Search for the cell housing the specified text and yield its [x, y] center coordinate. 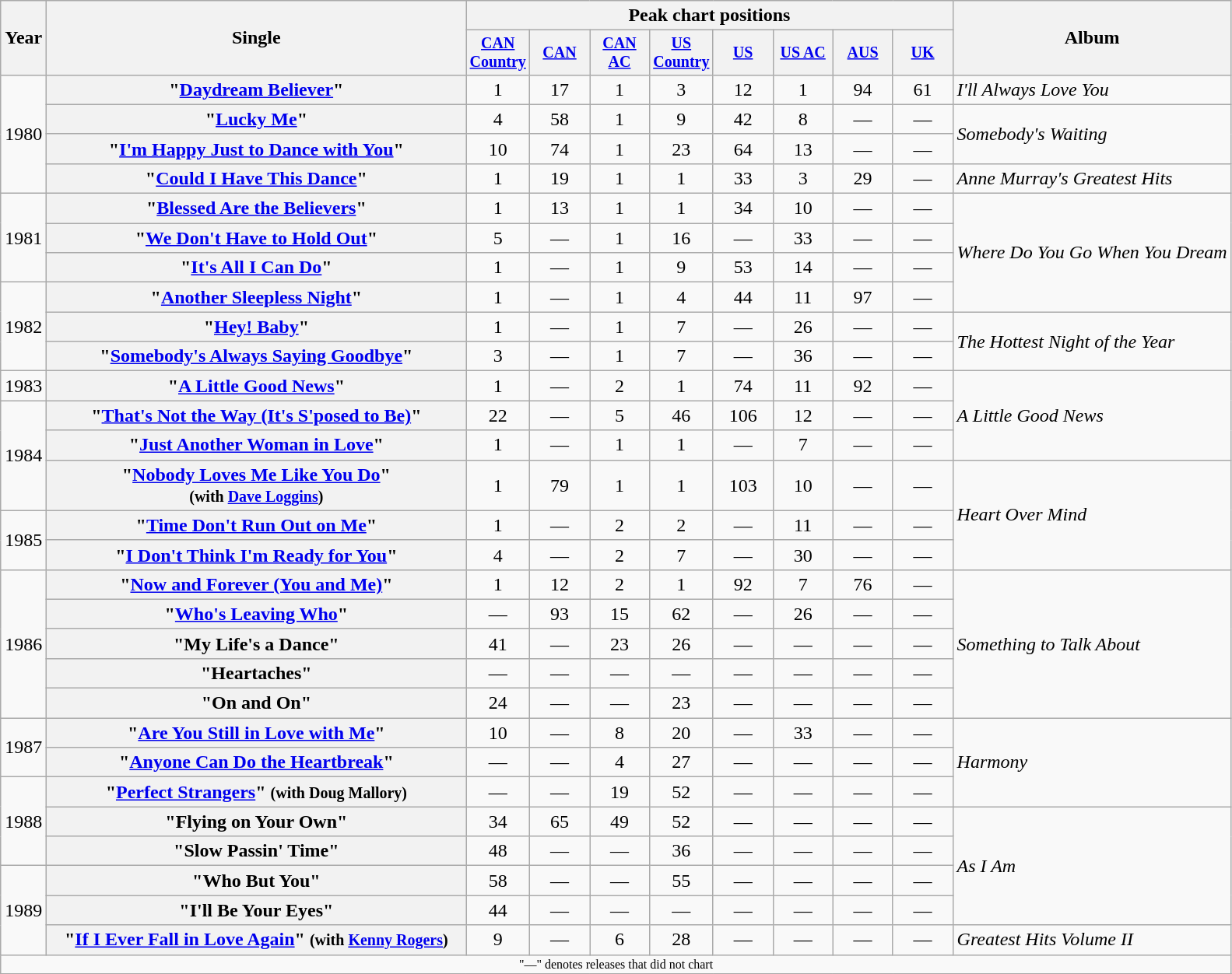
61 [923, 89]
1985 [23, 540]
"Are You Still in Love with Me" [257, 733]
97 [862, 297]
"Hey! Baby" [257, 327]
20 [681, 733]
US Country [681, 53]
Anne Murray's Greatest Hits [1092, 178]
106 [742, 415]
64 [742, 149]
"On and On" [257, 703]
29 [862, 178]
1982 [23, 327]
As I Am [1092, 866]
"Anyone Can Do the Heartbreak" [257, 762]
53 [742, 268]
1989 [23, 910]
"I'll Be Your Eyes" [257, 910]
93 [560, 614]
1983 [23, 386]
"It's All I Can Do" [257, 268]
"Perfect Strangers" (with Doug Mallory) [257, 792]
41 [498, 643]
Heart Over Mind [1092, 515]
CAN Country [498, 53]
I'll Always Love You [1092, 89]
Something to Talk About [1092, 643]
94 [862, 89]
The Hottest Night of the Year [1092, 342]
30 [803, 555]
Where Do You Go When You Dream [1092, 253]
"Could I Have This Dance" [257, 178]
"Flying on Your Own" [257, 822]
"Just Another Woman in Love" [257, 445]
"We Don't Have to Hold Out" [257, 238]
Peak chart positions [710, 16]
Greatest Hits Volume II [1092, 940]
48 [498, 851]
55 [681, 881]
Harmony [1092, 762]
1984 [23, 456]
1986 [23, 643]
76 [862, 584]
"Who But You" [257, 881]
"Now and Forever (You and Me)" [257, 584]
6 [620, 940]
24 [498, 703]
"My Life's a Dance" [257, 643]
103 [742, 485]
"Nobody Loves Me Like You Do"(with Dave Loggins) [257, 485]
"—" denotes releases that did not chart [616, 964]
49 [620, 822]
1988 [23, 822]
"Somebody's Always Saying Goodbye" [257, 356]
17 [560, 89]
Album [1092, 38]
US [742, 53]
UK [923, 53]
"Slow Passin' Time" [257, 851]
1981 [23, 238]
"A Little Good News" [257, 386]
"Lucky Me" [257, 119]
Single [257, 38]
1980 [23, 134]
"That's Not the Way (It's S'posed to Be)" [257, 415]
65 [560, 822]
"If I Ever Fall in Love Again" (with Kenny Rogers) [257, 940]
42 [742, 119]
"I'm Happy Just to Dance with You" [257, 149]
15 [620, 614]
"I Don't Think I'm Ready for You" [257, 555]
"Another Sleepless Night" [257, 297]
79 [560, 485]
"Blessed Are the Believers" [257, 208]
A Little Good News [1092, 415]
Somebody's Waiting [1092, 134]
"Who's Leaving Who" [257, 614]
14 [803, 268]
16 [681, 238]
"Time Don't Run Out on Me" [257, 525]
CAN AC [620, 53]
CAN [560, 53]
Year [23, 38]
22 [498, 415]
27 [681, 762]
62 [681, 614]
28 [681, 940]
"Daydream Believer" [257, 89]
"Heartaches" [257, 673]
46 [681, 415]
1987 [23, 748]
US AC [803, 53]
AUS [862, 53]
